Provide the (x, y) coordinate of the cell's center where the given text is located.  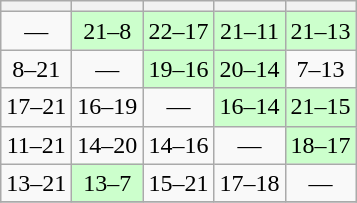
7–13 (320, 69)
14–20 (108, 145)
17–18 (250, 183)
15–21 (178, 183)
20–14 (250, 69)
16–14 (250, 107)
21–15 (320, 107)
8–21 (36, 69)
17–21 (36, 107)
14–16 (178, 145)
21–13 (320, 31)
21–8 (108, 31)
21–11 (250, 31)
22–17 (178, 31)
11–21 (36, 145)
18–17 (320, 145)
13–21 (36, 183)
19–16 (178, 69)
16–19 (108, 107)
13–7 (108, 183)
